Extract the [X, Y] coordinate from the center of the cell holding the provided text.  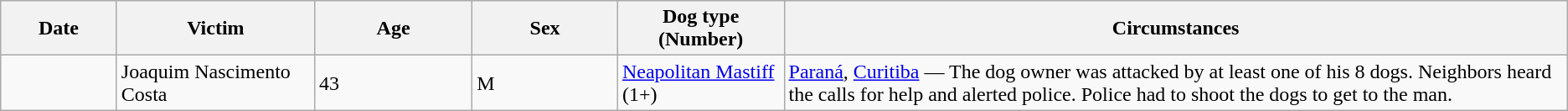
Sex [545, 29]
Dog type (Number) [700, 29]
43 [393, 82]
Age [393, 29]
Victim [215, 29]
Date [59, 29]
Circumstances [1176, 29]
Joaquim Nascimento Costa [215, 82]
M [545, 82]
Neapolitan Mastiff (1+) [700, 82]
